Determine the (x, y) coordinate at the center of the cell enclosing the given text.  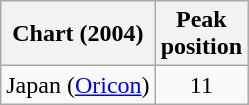
Japan (Oricon) (78, 85)
Peakposition (201, 34)
Chart (2004) (78, 34)
11 (201, 85)
